For the text-containing cell, return its midpoint in [x, y] coordinate format. 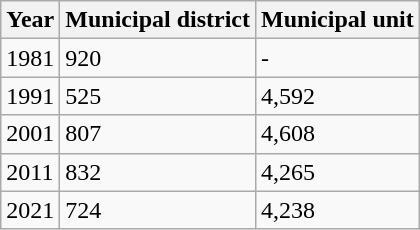
Municipal district [158, 20]
832 [158, 172]
Year [30, 20]
920 [158, 58]
525 [158, 96]
2011 [30, 172]
4,592 [338, 96]
1981 [30, 58]
Municipal unit [338, 20]
724 [158, 210]
1991 [30, 96]
2001 [30, 134]
4,608 [338, 134]
2021 [30, 210]
4,265 [338, 172]
- [338, 58]
807 [158, 134]
4,238 [338, 210]
